Scan for the cell matching the given text and deliver its [X, Y] coordinate at center. 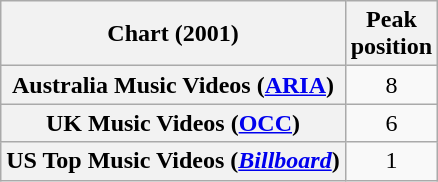
Peakposition [391, 34]
US Top Music Videos (Billboard) [173, 161]
1 [391, 161]
Australia Music Videos (ARIA) [173, 85]
8 [391, 85]
UK Music Videos (OCC) [173, 123]
6 [391, 123]
Chart (2001) [173, 34]
